From the cell containing the given text, extract its center point as [x, y] coordinate. 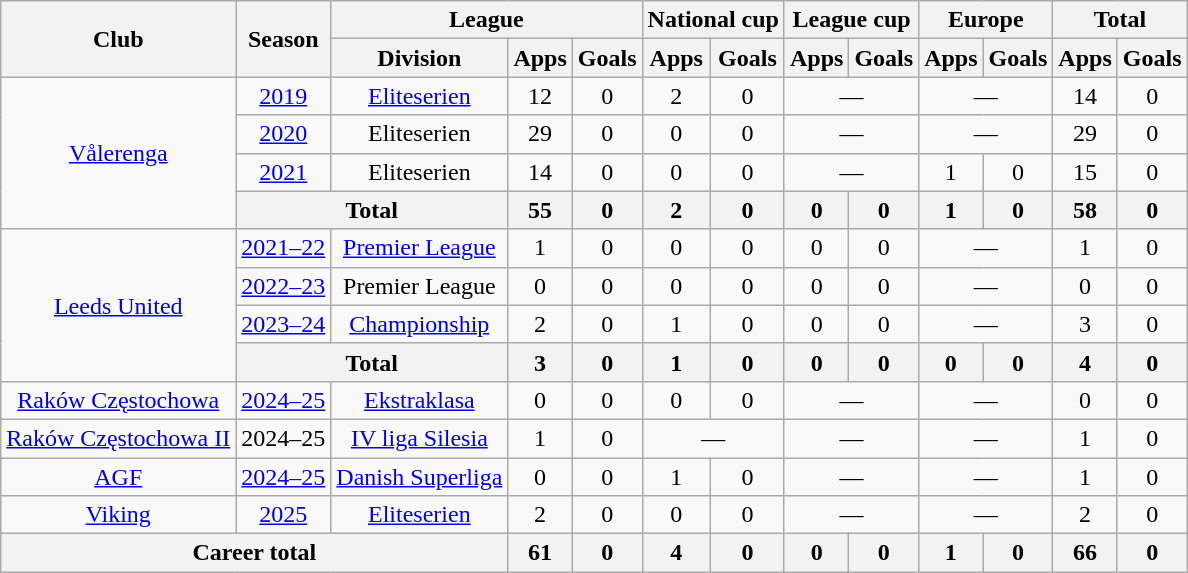
Division [420, 58]
58 [1085, 210]
Club [118, 39]
66 [1085, 553]
Season [284, 39]
Career total [254, 553]
2022–23 [284, 286]
2025 [284, 515]
2020 [284, 134]
Raków Częstochowa [118, 400]
Ekstraklasa [420, 400]
AGF [118, 477]
Raków Częstochowa II [118, 438]
Europe [986, 20]
12 [540, 96]
National cup [713, 20]
League [486, 20]
Vålerenga [118, 153]
Danish Superliga [420, 477]
IV liga Silesia [420, 438]
Championship [420, 324]
Leeds United [118, 305]
2019 [284, 96]
2023–24 [284, 324]
Viking [118, 515]
15 [1085, 172]
League cup [851, 20]
2021 [284, 172]
61 [540, 553]
55 [540, 210]
2021–22 [284, 248]
